Capture the cell that displays the provided text and extract its [X, Y] central coordinate. 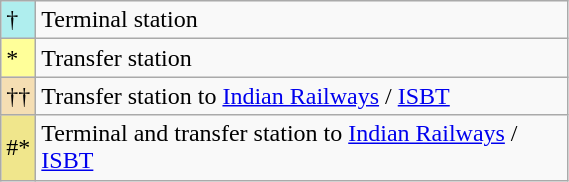
Terminal and transfer station to Indian Railways / ISBT [302, 148]
Terminal station [302, 20]
†† [18, 96]
* [18, 58]
#* [18, 148]
† [18, 20]
Transfer station to Indian Railways / ISBT [302, 96]
Transfer station [302, 58]
